Locate the cell with the specified text and output its [x, y] center coordinate. 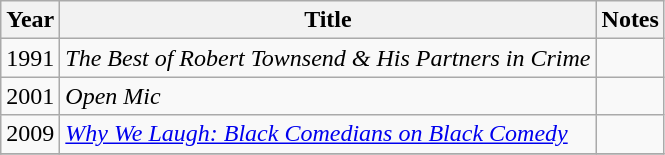
2001 [30, 96]
Open Mic [328, 96]
1991 [30, 58]
2009 [30, 134]
The Best of Robert Townsend & His Partners in Crime [328, 58]
Notes [630, 20]
Year [30, 20]
Why We Laugh: Black Comedians on Black Comedy [328, 134]
Title [328, 20]
